Determine the [x, y] coordinate at the center of the cell enclosing the given text.  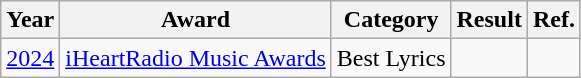
Ref. [554, 20]
2024 [30, 58]
Category [391, 20]
Result [489, 20]
Award [196, 20]
iHeartRadio Music Awards [196, 58]
Best Lyrics [391, 58]
Year [30, 20]
